Return the (x, y) coordinate for the center point of the cell that contains the specified text.  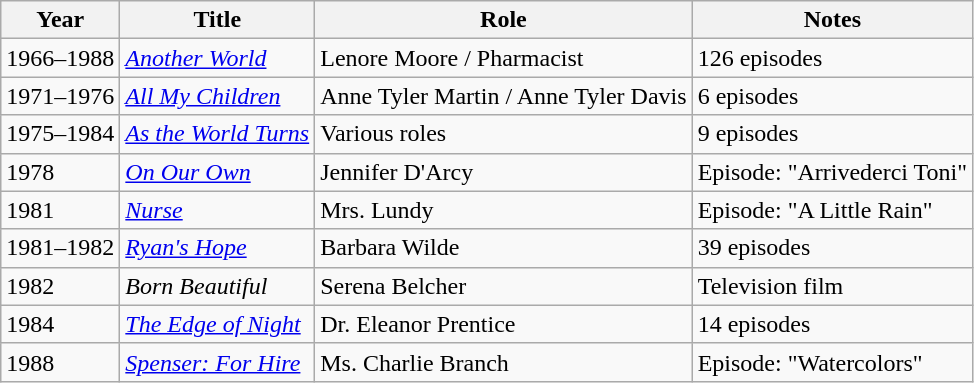
Another World (218, 58)
1971–1976 (60, 96)
1966–1988 (60, 58)
Ryan's Hope (218, 248)
1981–1982 (60, 248)
9 episodes (832, 134)
Episode: "Watercolors" (832, 362)
126 episodes (832, 58)
Episode: "A Little Rain" (832, 210)
39 episodes (832, 248)
As the World Turns (218, 134)
1981 (60, 210)
Lenore Moore / Pharmacist (504, 58)
Title (218, 20)
Dr. Eleanor Prentice (504, 324)
Born Beautiful (218, 286)
1982 (60, 286)
1978 (60, 172)
All My Children (218, 96)
Year (60, 20)
14 episodes (832, 324)
1988 (60, 362)
Mrs. Lundy (504, 210)
1975–1984 (60, 134)
Various roles (504, 134)
Serena Belcher (504, 286)
On Our Own (218, 172)
Role (504, 20)
Nurse (218, 210)
Barbara Wilde (504, 248)
Episode: "Arrivederci Toni" (832, 172)
Anne Tyler Martin / Anne Tyler Davis (504, 96)
Television film (832, 286)
Ms. Charlie Branch (504, 362)
6 episodes (832, 96)
Spenser: For Hire (218, 362)
Notes (832, 20)
1984 (60, 324)
The Edge of Night (218, 324)
Jennifer D'Arcy (504, 172)
